Locate the cell with the specified text and output its [x, y] center coordinate. 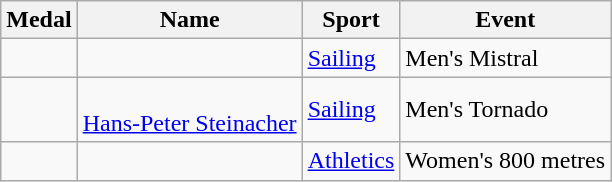
Men's Tornado [506, 110]
Medal [39, 20]
Sport [351, 20]
Event [506, 20]
Women's 800 metres [506, 161]
Name [190, 20]
Men's Mistral [506, 58]
Athletics [351, 161]
Hans-Peter Steinacher [190, 110]
